From the cell containing the given text, extract its center point as (x, y) coordinate. 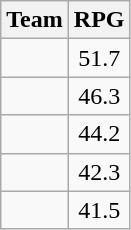
46.3 (99, 96)
42.3 (99, 172)
44.2 (99, 134)
51.7 (99, 58)
RPG (99, 20)
Team (35, 20)
41.5 (99, 210)
